Find where the given text appears and provide that cell's center as (X, Y) coordinate. 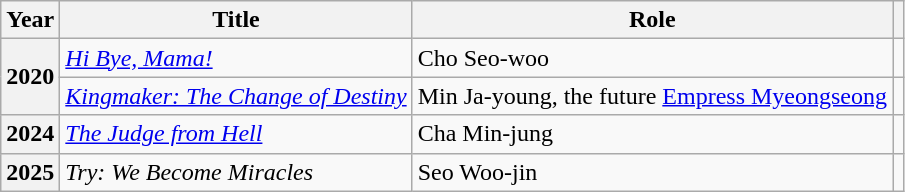
Seo Woo-jin (652, 172)
Cha Min-jung (652, 134)
Kingmaker: The Change of Destiny (236, 96)
Min Ja-young, the future Empress Myeongseong (652, 96)
Cho Seo-woo (652, 58)
Try: We Become Miracles (236, 172)
Year (30, 20)
Hi Bye, Mama! (236, 58)
Title (236, 20)
The Judge from Hell (236, 134)
2025 (30, 172)
Role (652, 20)
2024 (30, 134)
2020 (30, 77)
